Find where the given text appears and provide that cell's center as (X, Y) coordinate. 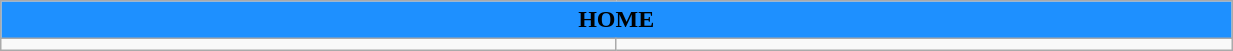
HOME (616, 20)
